For the text-containing cell, return its midpoint in [x, y] coordinate format. 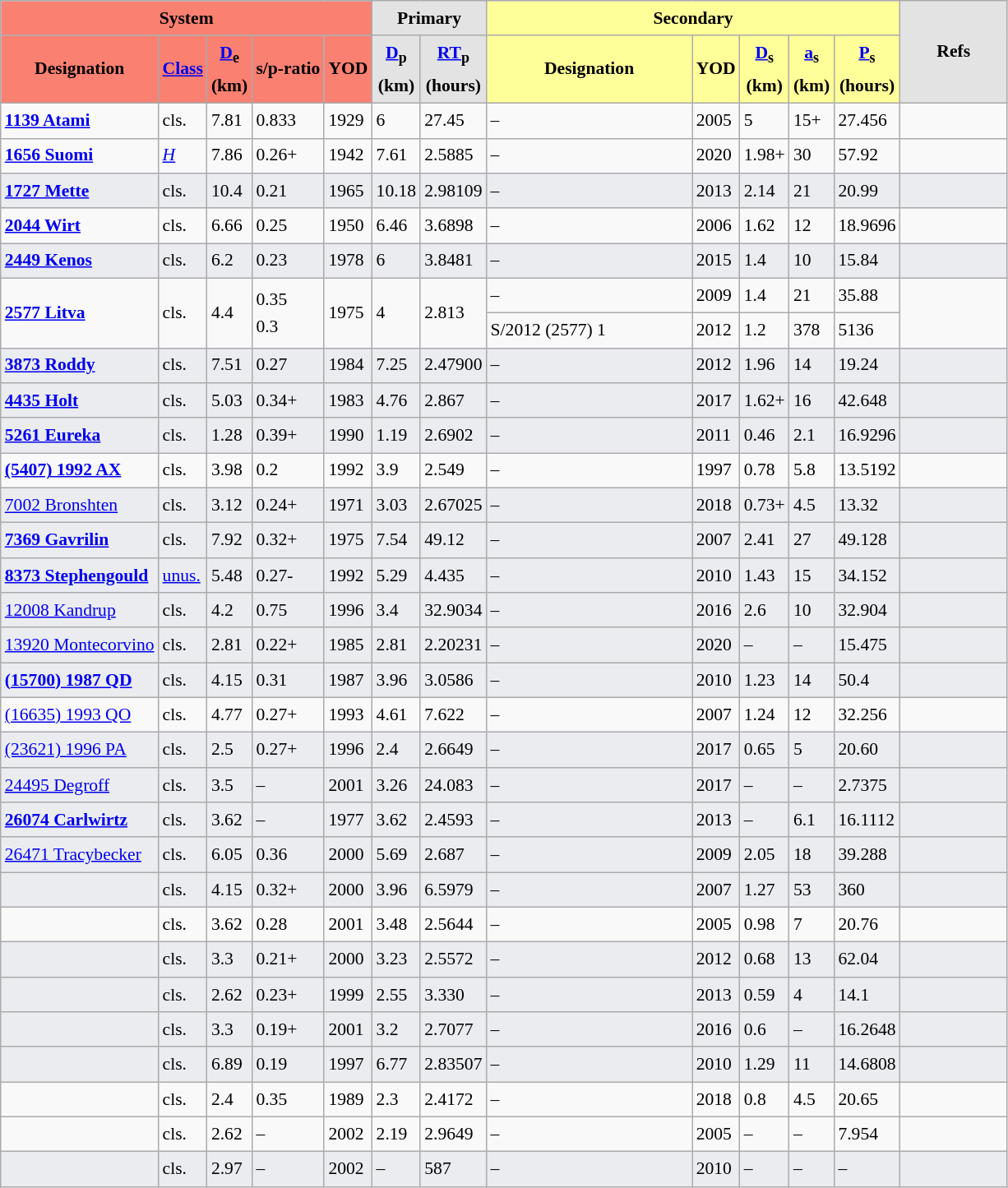
H [183, 156]
1942 [348, 156]
3873 Roddy [80, 365]
2.7375 [867, 786]
RTp(hours) [453, 70]
2.687 [453, 855]
5.29 [396, 576]
0.65 [765, 750]
2.41 [765, 541]
2.6902 [453, 436]
Ps(hours) [867, 70]
8373 Stephengould [80, 576]
1990 [348, 436]
24495 Degroff [80, 786]
16 [811, 401]
2.20231 [453, 646]
0.28 [288, 926]
0.21 [288, 191]
3.03 [396, 506]
7.954 [867, 1135]
49.12 [453, 541]
1983 [348, 401]
Ds(km) [765, 70]
1977 [348, 821]
System [187, 18]
Primary [429, 18]
7.54 [396, 541]
0.833 [288, 122]
15.475 [867, 646]
0.26+ [288, 156]
1.24 [765, 715]
4.2 [229, 610]
18.9696 [867, 225]
1.62 [765, 225]
5261 Eureka [80, 436]
10.4 [229, 191]
2.549 [453, 470]
1.96 [765, 365]
2.867 [453, 401]
S/2012 (2577) 1 [590, 331]
378 [811, 331]
14.6808 [867, 1066]
3.23 [396, 960]
6.05 [229, 855]
20.60 [867, 750]
27.456 [867, 122]
7 [811, 926]
0.78 [765, 470]
57.92 [867, 156]
27 [811, 541]
0.25 [288, 225]
5.8 [811, 470]
Dp(km) [396, 70]
1656 Suomi [80, 156]
27.45 [453, 122]
3.98 [229, 470]
7.25 [396, 365]
1139 Atami [80, 122]
7.51 [229, 365]
(16635) 1993 QO [80, 715]
5.69 [396, 855]
34.152 [867, 576]
14.1 [867, 995]
13.32 [867, 506]
12008 Kandrup [80, 610]
15.84 [867, 261]
1.29 [765, 1066]
4.4 [229, 312]
1984 [348, 365]
0.23+ [288, 995]
42.648 [867, 401]
11 [811, 1066]
18 [811, 855]
4.77 [229, 715]
62.04 [867, 960]
5136 [867, 331]
0.27- [288, 576]
26471 Tracybecker [80, 855]
16.1112 [867, 821]
0.36 [288, 855]
3.48 [396, 926]
4.76 [396, 401]
0.27 [288, 365]
(15700) 1987 QD [80, 681]
0.22+ [288, 646]
2044 Wirt [80, 225]
1.43 [765, 576]
50.4 [867, 681]
0.24+ [288, 506]
16.9296 [867, 436]
1.2 [765, 331]
15+ [811, 122]
32.9034 [453, 610]
5.48 [229, 576]
0.39+ [288, 436]
13920 Montecorvino [80, 646]
1.28 [229, 436]
49.128 [867, 541]
6.89 [229, 1066]
2.3 [396, 1100]
Secondary [694, 18]
1993 [348, 715]
1950 [348, 225]
1965 [348, 191]
2.7077 [453, 1029]
2.14 [765, 191]
53 [811, 890]
6.1 [811, 821]
2.5 [229, 750]
2006 [716, 225]
20.65 [867, 1100]
2.67025 [453, 506]
7.86 [229, 156]
2577 Litva [80, 312]
0.75 [288, 610]
2449 Kenos [80, 261]
3.5 [229, 786]
2.05 [765, 855]
Refs [954, 53]
2.6649 [453, 750]
3.9 [396, 470]
1.23 [765, 681]
1929 [348, 122]
7.81 [229, 122]
2.5572 [453, 960]
32.256 [867, 715]
1987 [348, 681]
2.55 [396, 995]
7.622 [453, 715]
1.19 [396, 436]
587 [453, 1169]
13.5192 [867, 470]
2.83507 [453, 1066]
6.2 [229, 261]
1971 [348, 506]
4.435 [453, 576]
unus. [183, 576]
2.97 [229, 1169]
39.288 [867, 855]
2011 [716, 436]
2.1 [811, 436]
0.23 [288, 261]
30 [811, 156]
1978 [348, 261]
3.4 [396, 610]
13 [811, 960]
6.5979 [453, 890]
De(km) [229, 70]
6.77 [396, 1066]
2.5644 [453, 926]
2.813 [453, 312]
3.330 [453, 995]
2.19 [396, 1135]
0.59 [765, 995]
2.6 [765, 610]
3.0586 [453, 681]
0.68 [765, 960]
0.21+ [288, 960]
1999 [348, 995]
20.76 [867, 926]
0.31 [288, 681]
(5407) 1992 AX [80, 470]
32.904 [867, 610]
20.99 [867, 191]
360 [867, 890]
2.4172 [453, 1100]
0.34+ [288, 401]
0.19+ [288, 1029]
3.12 [229, 506]
6.46 [396, 225]
10.18 [396, 191]
0.46 [765, 436]
7.61 [396, 156]
3.26 [396, 786]
7369 Gavrilin [80, 541]
4435 Holt [80, 401]
1.98+ [765, 156]
3.2 [396, 1029]
s/p-ratio [288, 70]
19.24 [867, 365]
24.083 [453, 786]
Class [183, 70]
26074 Carlwirtz [80, 821]
6.66 [229, 225]
15 [811, 576]
0.19 [288, 1066]
0.2 [288, 470]
7.92 [229, 541]
1989 [348, 1100]
1727 Mette [80, 191]
2.9649 [453, 1135]
0.8 [765, 1100]
35.88 [867, 296]
3.6898 [453, 225]
5.03 [229, 401]
7002 Bronshten [80, 506]
2.5885 [453, 156]
1.62+ [765, 401]
2.47900 [453, 365]
4.61 [396, 715]
16.2648 [867, 1029]
0.73+ [765, 506]
1.27 [765, 890]
0.350.3 [288, 312]
1985 [348, 646]
(23621) 1996 PA [80, 750]
2.98109 [453, 191]
as(km) [811, 70]
3.8481 [453, 261]
2.4593 [453, 821]
0.98 [765, 926]
2015 [716, 261]
0.6 [765, 1029]
0.35 [288, 1100]
